Extract the [x, y] coordinate from the center of the cell holding the provided text.  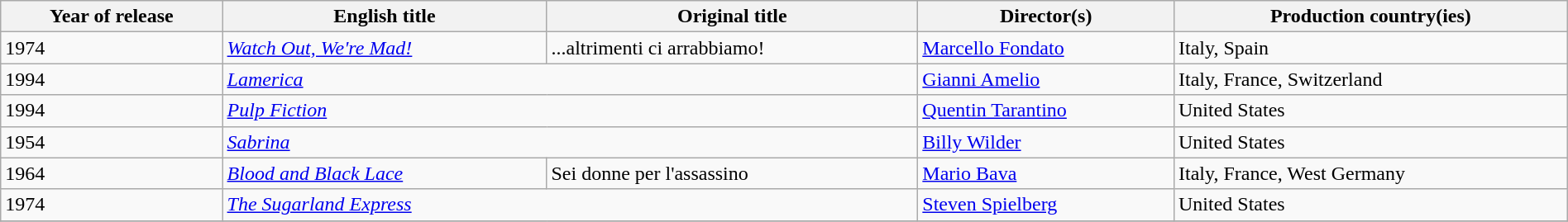
1964 [112, 173]
The Sugarland Express [571, 205]
Lamerica [571, 79]
Sei donne per l'assassino [733, 173]
Italy, France, West Germany [1370, 173]
Marcello Fondato [1046, 48]
Pulp Fiction [571, 111]
Sabrina [571, 142]
Billy Wilder [1046, 142]
Mario Bava [1046, 173]
Quentin Tarantino [1046, 111]
Steven Spielberg [1046, 205]
Director(s) [1046, 17]
Original title [733, 17]
Production country(ies) [1370, 17]
Gianni Amelio [1046, 79]
English title [385, 17]
Year of release [112, 17]
Italy, France, Switzerland [1370, 79]
Watch Out, We're Mad! [385, 48]
Italy, Spain [1370, 48]
1954 [112, 142]
Blood and Black Lace [385, 173]
...altrimenti ci arrabbiamo! [733, 48]
